Search for the cell housing the specified text and yield its [x, y] center coordinate. 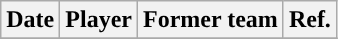
Former team [210, 20]
Date [30, 20]
Player [99, 20]
Ref. [310, 20]
